Provide the [X, Y] coordinate of the cell's center where the given text is located.  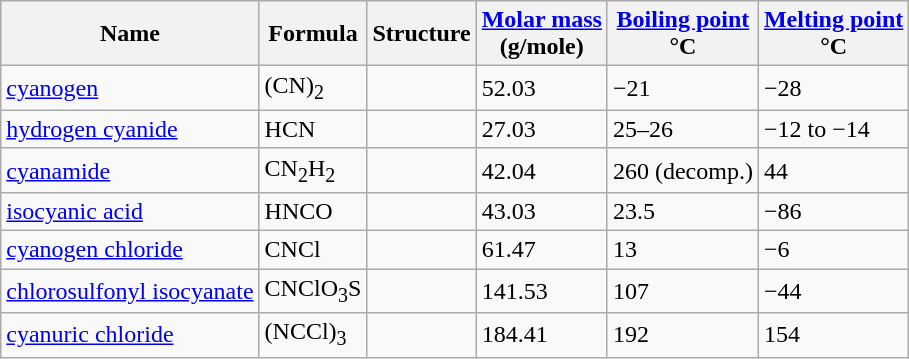
27.03 [542, 129]
42.04 [542, 170]
Formula [313, 34]
−6 [833, 250]
CN2H2 [313, 170]
192 [682, 335]
−21 [682, 88]
Name [130, 34]
isocyanic acid [130, 212]
141.53 [542, 291]
(NCCl)3 [313, 335]
13 [682, 250]
(CN)2 [313, 88]
107 [682, 291]
43.03 [542, 212]
CNCl [313, 250]
Melting point°C [833, 34]
184.41 [542, 335]
cyanamide [130, 170]
−28 [833, 88]
−44 [833, 291]
cyanuric chloride [130, 335]
hydrogen cyanide [130, 129]
cyanogen [130, 88]
−86 [833, 212]
HNCO [313, 212]
−12 to −14 [833, 129]
CNClO3S [313, 291]
Boiling point°C [682, 34]
cyanogen chloride [130, 250]
154 [833, 335]
61.47 [542, 250]
HCN [313, 129]
chlorosulfonyl isocyanate [130, 291]
260 (decomp.) [682, 170]
Structure [422, 34]
25–26 [682, 129]
44 [833, 170]
Molar mass(g/mole) [542, 34]
52.03 [542, 88]
23.5 [682, 212]
